For the text-containing cell, return its midpoint in (x, y) coordinate format. 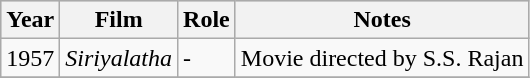
Year (30, 20)
- (207, 58)
Film (119, 20)
1957 (30, 58)
Siriyalatha (119, 58)
Notes (382, 20)
Role (207, 20)
Movie directed by S.S. Rajan (382, 58)
